From the cell containing the given text, extract its center point as [x, y] coordinate. 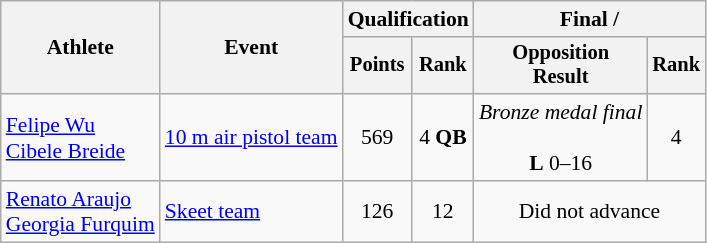
12 [443, 212]
4 QB [443, 138]
Renato AraujoGeorgia Furquim [80, 212]
Skeet team [252, 212]
Athlete [80, 48]
Qualification [408, 19]
569 [378, 138]
10 m air pistol team [252, 138]
126 [378, 212]
Final / [590, 19]
Felipe WuCibele Breide [80, 138]
Points [378, 66]
Bronze medal finalL 0–16 [561, 138]
OppositionResult [561, 66]
Event [252, 48]
Did not advance [590, 212]
4 [676, 138]
